Scan for the cell matching the given text and deliver its (x, y) coordinate at center. 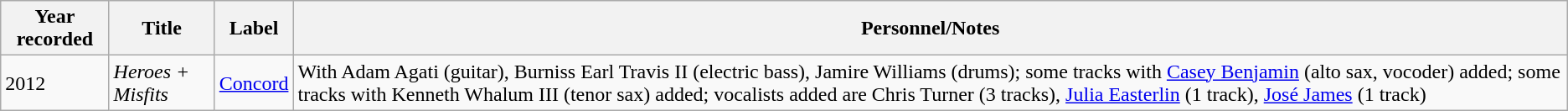
Personnel/Notes (930, 29)
Label (254, 29)
2012 (55, 82)
Heroes + Misfits (162, 82)
Year recorded (55, 29)
Concord (254, 82)
Title (162, 29)
